Extract the (X, Y) coordinate from the center of the cell holding the provided text.  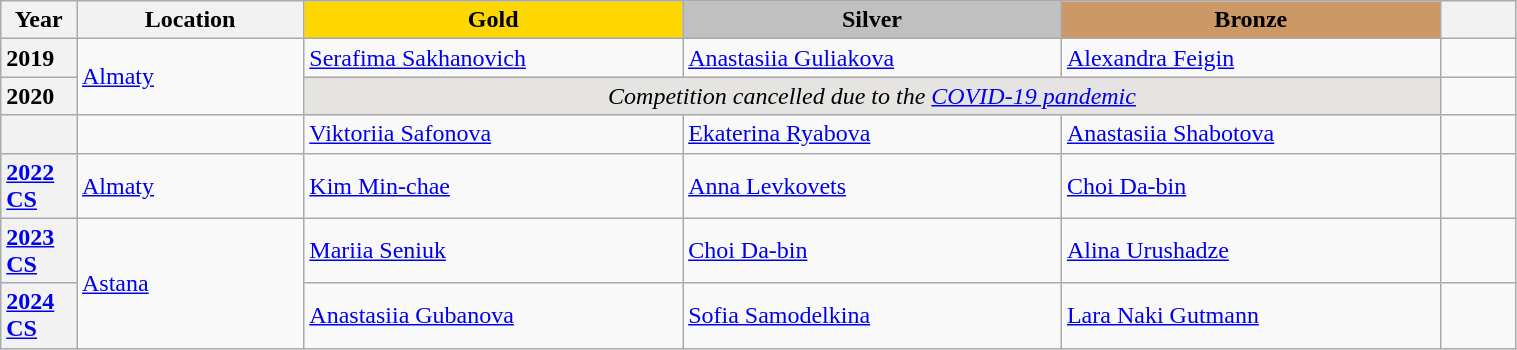
Alexandra Feigin (1250, 58)
Competition cancelled due to the COVID-19 pandemic (872, 96)
Year (39, 20)
Kim Min-chae (494, 186)
2019 (39, 58)
Bronze (1250, 20)
Viktoriia Safonova (494, 134)
Alina Urushadze (1250, 250)
2023 CS (39, 250)
Ekaterina Ryabova (872, 134)
2020 (39, 96)
2024 CS (39, 316)
Anna Levkovets (872, 186)
Sofia Samodelkina (872, 316)
Mariia Seniuk (494, 250)
2022 CS (39, 186)
Astana (190, 283)
Anastasiia Shabotova (1250, 134)
Location (190, 20)
Lara Naki Gutmann (1250, 316)
Anastasiia Guliakova (872, 58)
Gold (494, 20)
Anastasiia Gubanova (494, 316)
Silver (872, 20)
Serafima Sakhanovich (494, 58)
